Return [X, Y] of the center of cell containing provided text 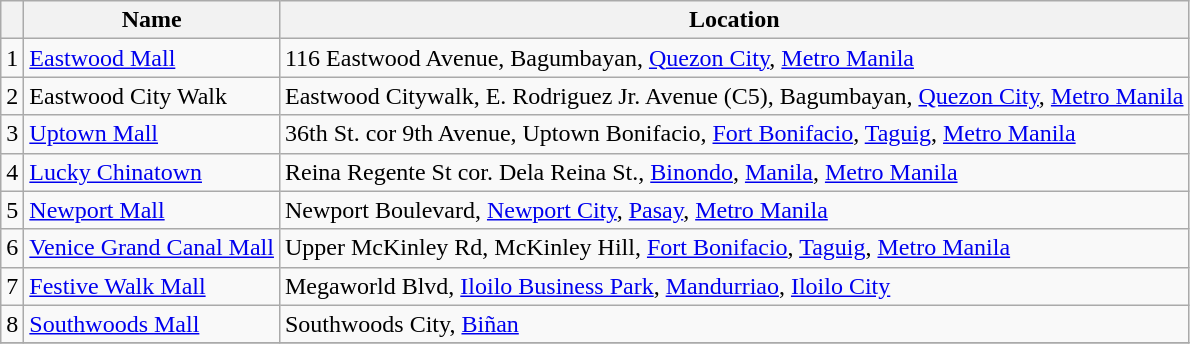
Eastwood Citywalk, E. Rodriguez Jr. Avenue (C5), Bagumbayan, Quezon City, Metro Manila [734, 96]
Megaworld Blvd, Iloilo Business Park, Mandurriao, Iloilo City [734, 286]
Upper McKinley Rd, McKinley Hill, Fort Bonifacio, Taguig, Metro Manila [734, 248]
Southwoods Mall [152, 324]
Reina Regente St cor. Dela Reina St., Binondo, Manila, Metro Manila [734, 172]
Lucky Chinatown [152, 172]
Southwoods City, Biñan [734, 324]
Venice Grand Canal Mall [152, 248]
8 [12, 324]
36th St. cor 9th Avenue, Uptown Bonifacio, Fort Bonifacio, Taguig, Metro Manila [734, 134]
Uptown Mall [152, 134]
6 [12, 248]
1 [12, 58]
5 [12, 210]
Eastwood Mall [152, 58]
4 [12, 172]
2 [12, 96]
Newport Mall [152, 210]
Festive Walk Mall [152, 286]
7 [12, 286]
116 Eastwood Avenue, Bagumbayan, Quezon City, Metro Manila [734, 58]
Name [152, 20]
Eastwood City Walk [152, 96]
Location [734, 20]
3 [12, 134]
Newport Boulevard, Newport City, Pasay, Metro Manila [734, 210]
